Identify which cell holds the provided text, then report its [x, y] central coordinate. 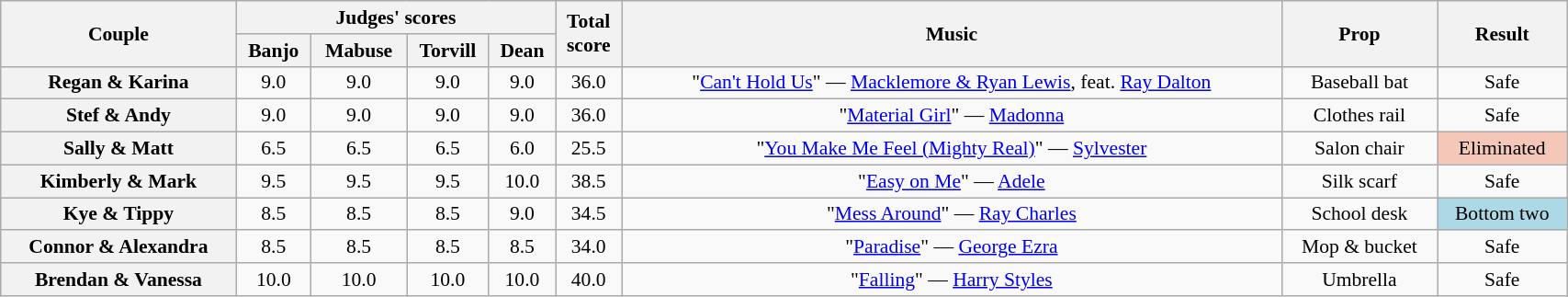
Mop & bucket [1359, 247]
Torvill [448, 51]
Bottom two [1503, 214]
Banjo [274, 51]
Umbrella [1359, 280]
Kye & Tippy [118, 214]
38.5 [589, 181]
Dean [522, 51]
School desk [1359, 214]
Kimberly & Mark [118, 181]
Judges' scores [396, 17]
6.0 [522, 149]
Salon chair [1359, 149]
"You Make Me Feel (Mighty Real)" — Sylvester [952, 149]
"Easy on Me" — Adele [952, 181]
Brendan & Vanessa [118, 280]
Mabuse [359, 51]
Connor & Alexandra [118, 247]
Prop [1359, 33]
40.0 [589, 280]
Sally & Matt [118, 149]
Stef & Andy [118, 116]
Music [952, 33]
Regan & Karina [118, 83]
"Mess Around" — Ray Charles [952, 214]
Result [1503, 33]
"Can't Hold Us" — Macklemore & Ryan Lewis, feat. Ray Dalton [952, 83]
"Paradise" — George Ezra [952, 247]
"Falling" — Harry Styles [952, 280]
Clothes rail [1359, 116]
25.5 [589, 149]
34.0 [589, 247]
Totalscore [589, 33]
Couple [118, 33]
Baseball bat [1359, 83]
"Material Girl" — Madonna [952, 116]
34.5 [589, 214]
Eliminated [1503, 149]
Silk scarf [1359, 181]
